Provide the [x, y] coordinate of the cell's center where the given text is located.  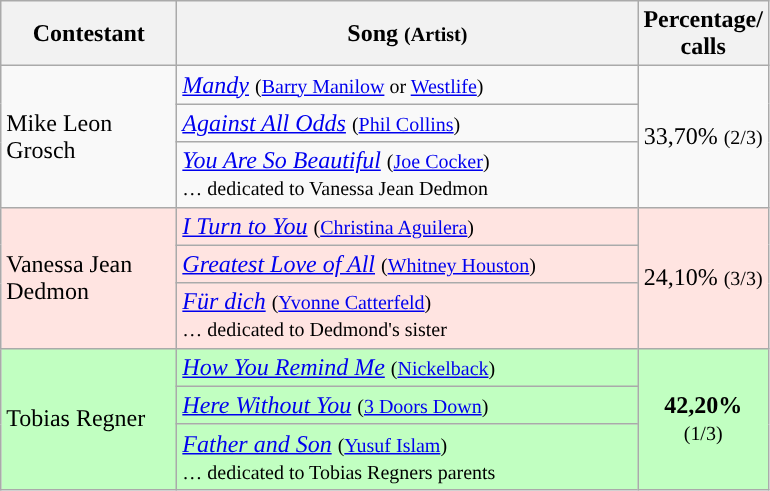
Song (Artist) [408, 34]
Für dich (Yvonne Catterfeld)… dedicated to Dedmond's sister [408, 316]
24,10% (3/3) [704, 278]
Percentage/calls [704, 34]
Greatest Love of All (Whitney Houston) [408, 264]
Mandy (Barry Manilow or Westlife) [408, 85]
Here Without You (3 Doors Down) [408, 405]
Vanessa Jean Dedmon [89, 278]
I Turn to You (Christina Aguilera) [408, 226]
42,20% (1/3) [704, 418]
Against All Odds (Phil Collins) [408, 123]
Mike Leon Grosch [89, 136]
Contestant [89, 34]
You Are So Beautiful (Joe Cocker)… dedicated to Vanessa Jean Dedmon [408, 174]
Father and Son (Yusuf Islam)… dedicated to Tobias Regners parents [408, 456]
33,70% (2/3) [704, 136]
Tobias Regner [89, 418]
How You Remind Me (Nickelback) [408, 367]
